Search for the cell housing the specified text and yield its [x, y] center coordinate. 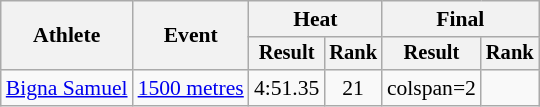
Event [191, 36]
Final [460, 19]
Bigna Samuel [67, 88]
Athlete [67, 36]
1500 metres [191, 88]
4:51.35 [286, 88]
21 [353, 88]
Heat [316, 19]
colspan=2 [432, 88]
